Pinpoint the cell where the given text exists, returning its (X, Y) midpoint coordinate. 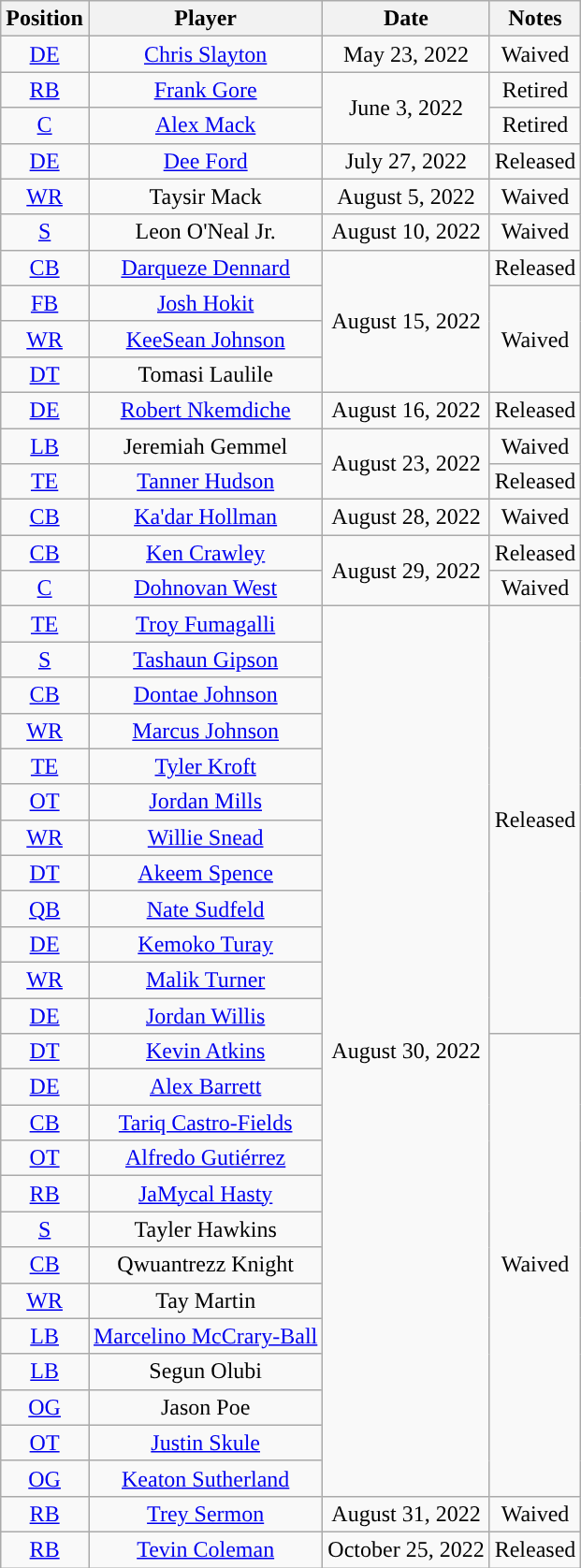
Alex Mack (205, 125)
Chris Slayton (205, 54)
August 29, 2022 (406, 571)
August 16, 2022 (406, 410)
Position (45, 19)
Nate Sudfeld (205, 908)
Ka'dar Hollman (205, 517)
August 5, 2022 (406, 196)
Alex Barrett (205, 1087)
Willie Snead (205, 837)
Tyler Kroft (205, 766)
October 25, 2022 (406, 1549)
Frank Gore (205, 90)
August 15, 2022 (406, 321)
Malik Turner (205, 980)
Dee Ford (205, 161)
Player (205, 19)
Troy Fumagalli (205, 624)
August 30, 2022 (406, 1052)
Segun Olubi (205, 1372)
Alfredo Gutiérrez (205, 1158)
June 3, 2022 (406, 108)
Marcus Johnson (205, 731)
Tashaun Gipson (205, 660)
Akeem Spence (205, 873)
Darqueze Dennard (205, 268)
August 31, 2022 (406, 1514)
Ken Crawley (205, 553)
Jordan Mills (205, 802)
KeeSean Johnson (205, 339)
QB (45, 908)
Robert Nkemdiche (205, 410)
Taysir Mack (205, 196)
Dohnovan West (205, 588)
Tanner Hudson (205, 482)
Tayler Hawkins (205, 1229)
Dontae Johnson (205, 695)
Josh Hokit (205, 303)
Marcelino McCrary-Ball (205, 1336)
FB (45, 303)
Tariq Castro-Fields (205, 1123)
August 23, 2022 (406, 464)
JaMycal Hasty (205, 1194)
Notes (535, 19)
August 28, 2022 (406, 517)
Tevin Coleman (205, 1549)
August 10, 2022 (406, 232)
Jason Poe (205, 1407)
Jeremiah Gemmel (205, 446)
July 27, 2022 (406, 161)
Tay Martin (205, 1300)
Jordan Willis (205, 1015)
Qwuantrezz Knight (205, 1265)
Kevin Atkins (205, 1052)
Keaton Sutherland (205, 1478)
Date (406, 19)
Kemoko Turay (205, 944)
Justin Skule (205, 1443)
May 23, 2022 (406, 54)
Leon O'Neal Jr. (205, 232)
Trey Sermon (205, 1514)
Tomasi Laulile (205, 374)
